Capture the cell that displays the provided text and extract its [x, y] central coordinate. 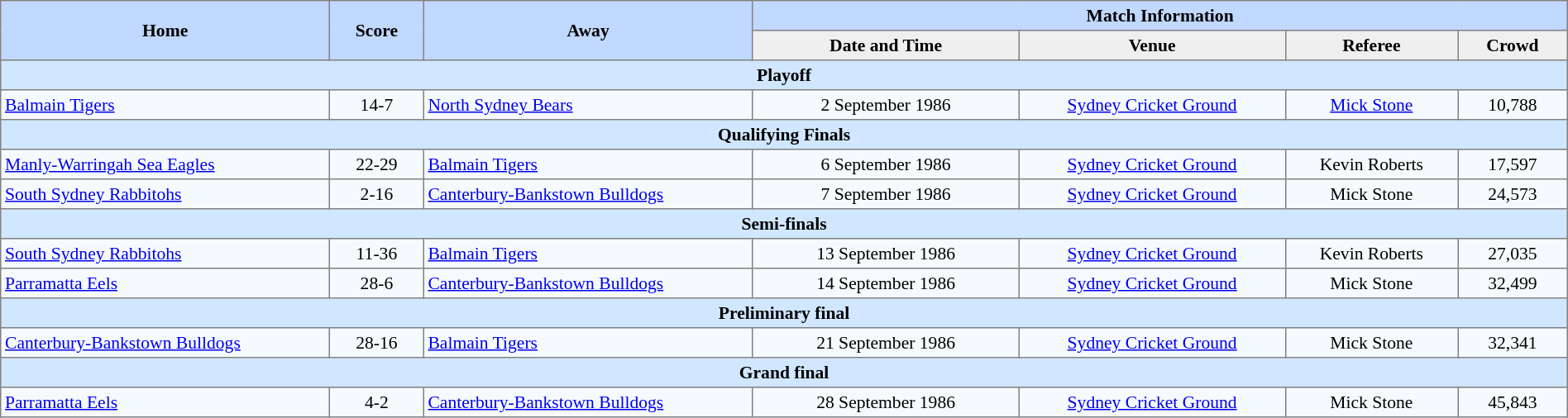
2-16 [377, 194]
22-29 [377, 164]
14 September 1986 [886, 283]
32,499 [1513, 283]
17,597 [1513, 164]
Manly-Warringah Sea Eagles [165, 164]
10,788 [1513, 105]
28-16 [377, 343]
Venue [1152, 45]
Grand final [784, 373]
14-7 [377, 105]
27,035 [1513, 254]
32,341 [1513, 343]
7 September 1986 [886, 194]
24,573 [1513, 194]
North Sydney Bears [588, 105]
Date and Time [886, 45]
11-36 [377, 254]
Referee [1371, 45]
Home [165, 31]
Playoff [784, 75]
28-6 [377, 283]
Qualifying Finals [784, 135]
21 September 1986 [886, 343]
Semi-finals [784, 224]
13 September 1986 [886, 254]
45,843 [1513, 402]
Score [377, 31]
Match Information [1159, 16]
6 September 1986 [886, 164]
28 September 1986 [886, 402]
Preliminary final [784, 313]
4-2 [377, 402]
Crowd [1513, 45]
2 September 1986 [886, 105]
Away [588, 31]
